Determine the [x, y] coordinate at the center of the cell enclosing the given text.  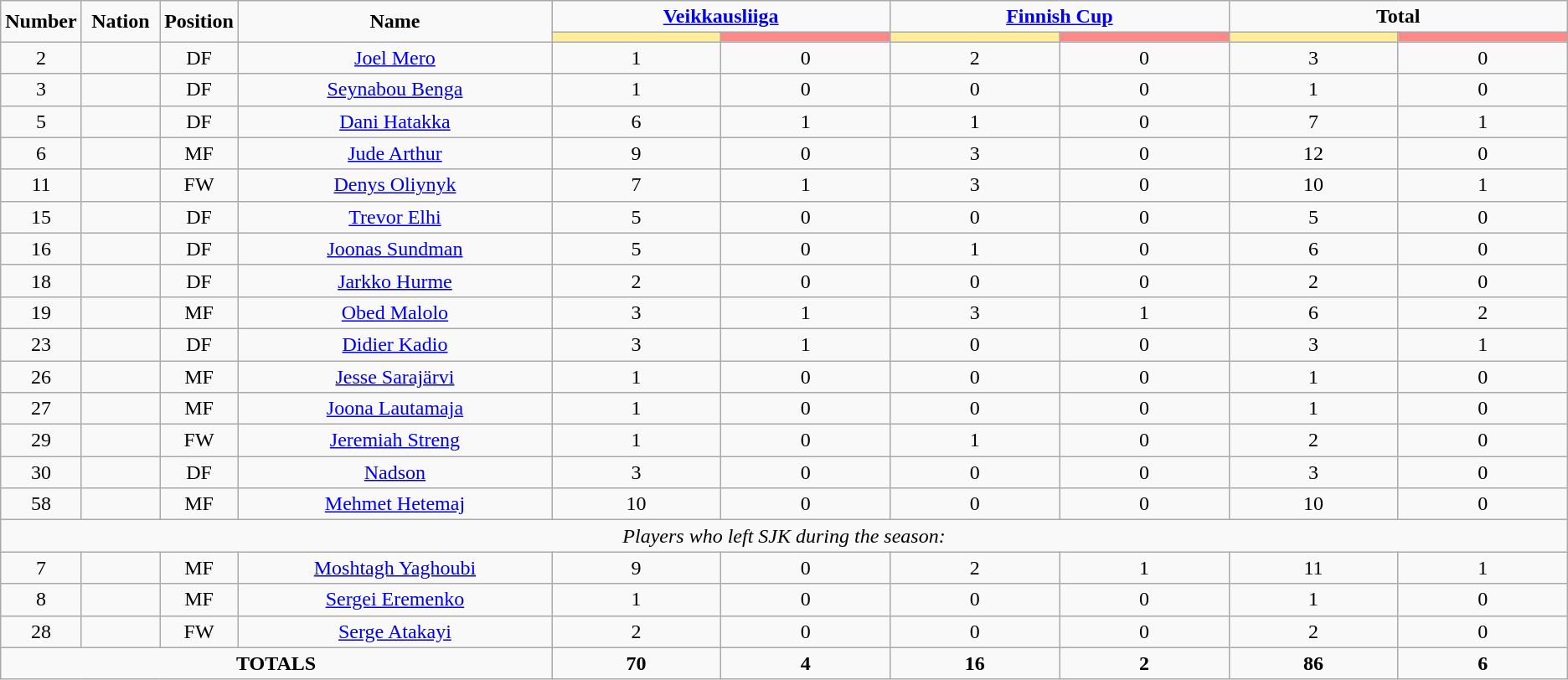
4 [806, 663]
Position [199, 22]
19 [41, 312]
29 [41, 440]
Jarkko Hurme [395, 281]
15 [41, 217]
Players who left SJK during the season: [784, 536]
Joonas Sundman [395, 249]
28 [41, 631]
Joona Lautamaja [395, 409]
Obed Malolo [395, 312]
58 [41, 504]
Trevor Elhi [395, 217]
70 [636, 663]
Jesse Sarajärvi [395, 376]
26 [41, 376]
Jude Arthur [395, 153]
27 [41, 409]
Mehmet Hetemaj [395, 504]
Finnish Cup [1060, 17]
8 [41, 600]
Moshtagh Yaghoubi [395, 568]
Seynabou Benga [395, 90]
Joel Mero [395, 58]
Number [41, 22]
Name [395, 22]
Dani Hatakka [395, 121]
Total [1398, 17]
86 [1313, 663]
Denys Oliynyk [395, 185]
Serge Atakayi [395, 631]
TOTALS [276, 663]
23 [41, 344]
Jeremiah Streng [395, 440]
Sergei Eremenko [395, 600]
Nadson [395, 472]
Veikkausliiga [720, 17]
12 [1313, 153]
Didier Kadio [395, 344]
18 [41, 281]
Nation [121, 22]
30 [41, 472]
